Search for the cell housing the specified text and yield its [x, y] center coordinate. 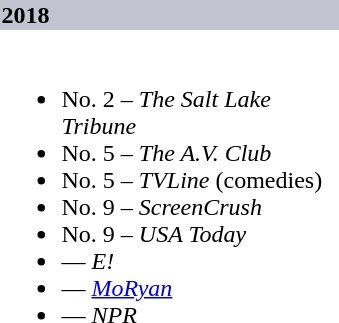
2018 [170, 15]
